Determine the [X, Y] coordinate at the center of the cell enclosing the given text.  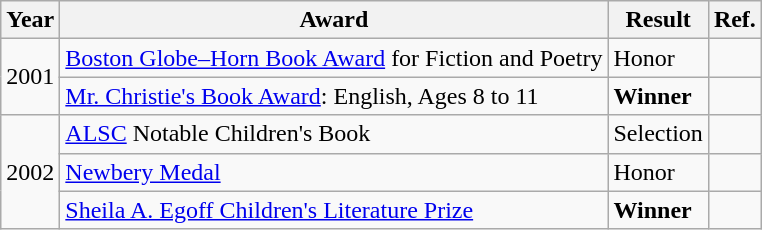
Award [334, 20]
Selection [658, 134]
ALSC Notable Children's Book [334, 134]
Result [658, 20]
Ref. [734, 20]
Year [30, 20]
Sheila A. Egoff Children's Literature Prize [334, 210]
Newbery Medal [334, 172]
2001 [30, 77]
2002 [30, 172]
Boston Globe–Horn Book Award for Fiction and Poetry [334, 58]
Mr. Christie's Book Award: English, Ages 8 to 11 [334, 96]
